Capture the cell that displays the provided text and extract its [x, y] central coordinate. 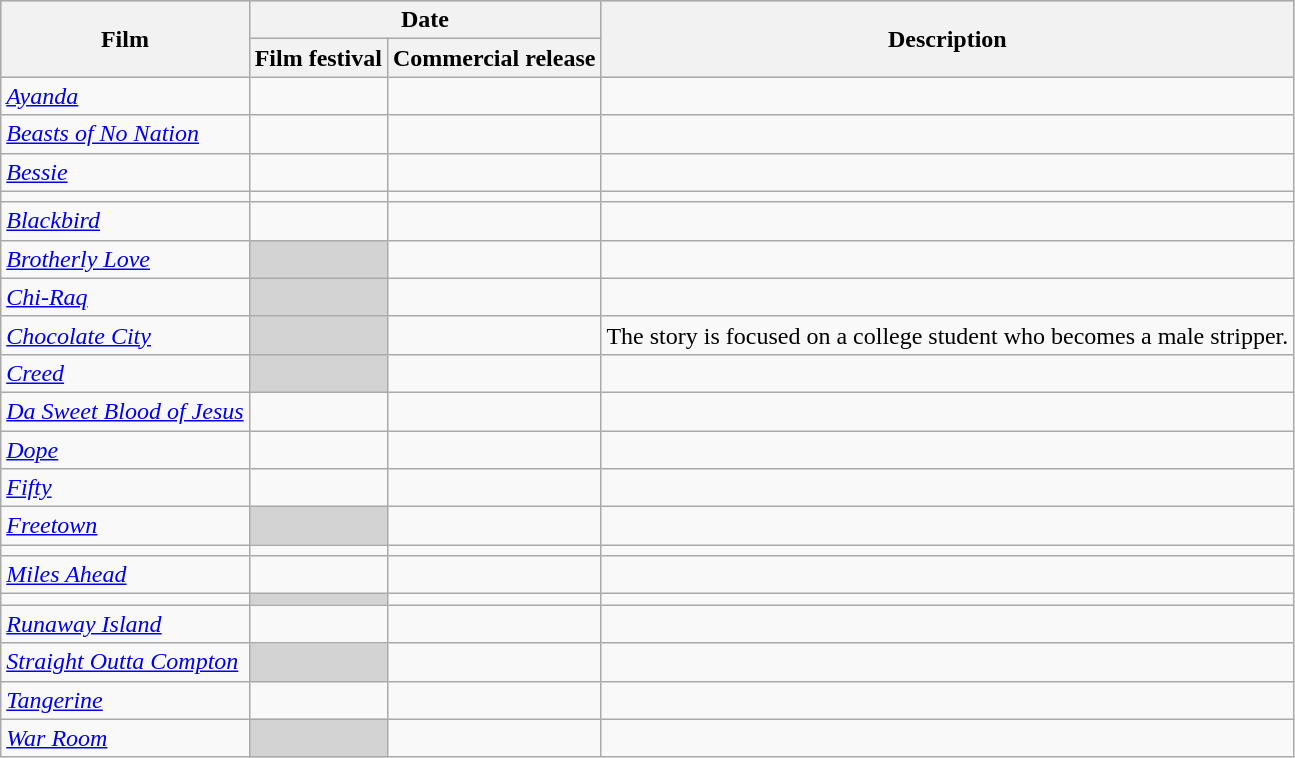
Tangerine [125, 700]
Fifty [125, 488]
Film [125, 39]
Blackbird [125, 221]
Chocolate City [125, 335]
Bessie [125, 172]
Commercial release [494, 58]
Brotherly Love [125, 259]
Chi-Raq [125, 297]
Ayanda [125, 96]
Film festival [318, 58]
Date [425, 20]
Runaway Island [125, 624]
Beasts of No Nation [125, 134]
The story is focused on a college student who becomes a male stripper. [948, 335]
Miles Ahead [125, 575]
Dope [125, 449]
Freetown [125, 526]
Description [948, 39]
Da Sweet Blood of Jesus [125, 411]
War Room [125, 738]
Straight Outta Compton [125, 662]
Creed [125, 373]
